Identify which cell holds the provided text, then report its (x, y) central coordinate. 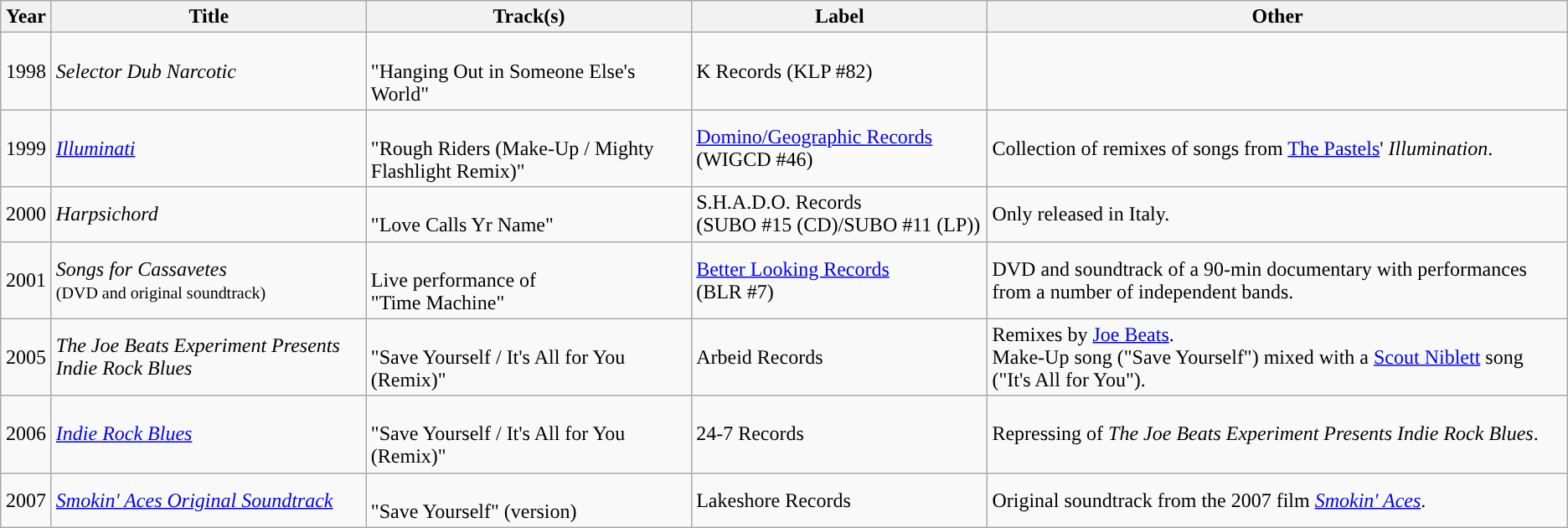
Repressing of The Joe Beats Experiment Presents Indie Rock Blues. (1277, 434)
Arbeid Records (839, 357)
Remixes by Joe Beats.Make-Up song ("Save Yourself") mixed with a Scout Niblett song ("It's All for You"). (1277, 357)
2000 (27, 215)
1998 (27, 71)
"Save Yourself" (version) (529, 500)
Domino/Geographic Records (WIGCD #46) (839, 148)
24-7 Records (839, 434)
Indie Rock Blues (209, 434)
2006 (27, 434)
Better Looking Records(BLR #7) (839, 280)
Selector Dub Narcotic (209, 71)
K Records (KLP #82) (839, 71)
Track(s) (529, 17)
S.H.A.D.O. Records(SUBO #15 (CD)/SUBO #11 (LP)) (839, 215)
Live performance of"Time Machine" (529, 280)
DVD and soundtrack of a 90-min documentary with performances from a number of independent bands. (1277, 280)
Year (27, 17)
1999 (27, 148)
Label (839, 17)
2001 (27, 280)
Only released in Italy. (1277, 215)
Collection of remixes of songs from The Pastels' Illumination. (1277, 148)
Lakeshore Records (839, 500)
Smokin' Aces Original Soundtrack (209, 500)
Illuminati (209, 148)
"Love Calls Yr Name" (529, 215)
Harpsichord (209, 215)
"Hanging Out in Someone Else's World" (529, 71)
Title (209, 17)
Other (1277, 17)
"Rough Riders (Make-Up / Mighty Flashlight Remix)" (529, 148)
2007 (27, 500)
Songs for Cassavetes(DVD and original soundtrack) (209, 280)
2005 (27, 357)
The Joe Beats Experiment Presents Indie Rock Blues (209, 357)
Original soundtrack from the 2007 film Smokin' Aces. (1277, 500)
